Locate the cell with the specified text and output its (x, y) center coordinate. 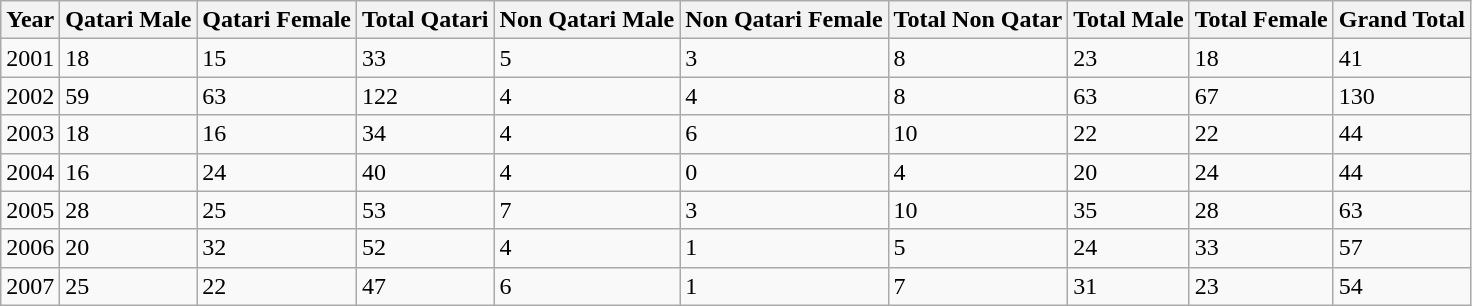
52 (426, 248)
59 (128, 96)
0 (784, 172)
Non Qatari Male (587, 20)
53 (426, 210)
Grand Total (1402, 20)
122 (426, 96)
2004 (30, 172)
130 (1402, 96)
54 (1402, 286)
Total Non Qatar (978, 20)
2002 (30, 96)
2003 (30, 134)
Qatari Male (128, 20)
Year (30, 20)
57 (1402, 248)
2001 (30, 58)
2007 (30, 286)
35 (1129, 210)
2006 (30, 248)
2005 (30, 210)
41 (1402, 58)
Non Qatari Female (784, 20)
31 (1129, 286)
34 (426, 134)
15 (277, 58)
Total Qatari (426, 20)
67 (1261, 96)
40 (426, 172)
Qatari Female (277, 20)
47 (426, 286)
32 (277, 248)
Total Female (1261, 20)
Total Male (1129, 20)
